Return the (X, Y) coordinate for the center point of the cell that contains the specified text.  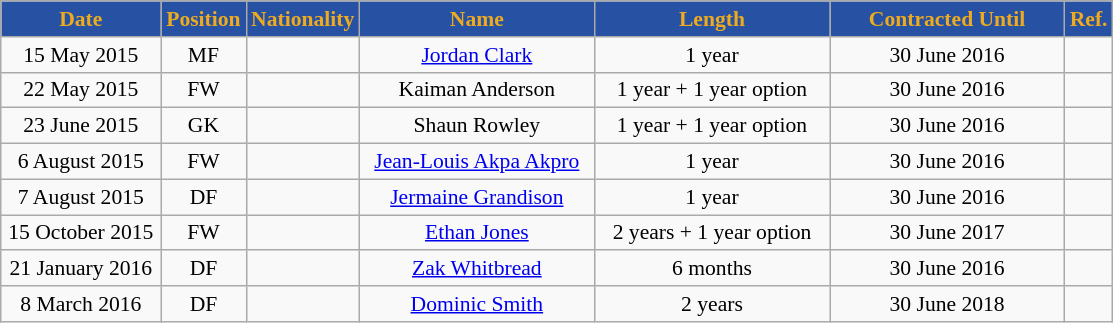
15 May 2015 (81, 55)
Ref. (1089, 19)
6 August 2015 (81, 162)
30 June 2018 (948, 304)
30 June 2017 (948, 233)
Name (476, 19)
Nationality (302, 19)
Jean-Louis Akpa Akpro (476, 162)
Length (712, 19)
8 March 2016 (81, 304)
GK (204, 126)
7 August 2015 (81, 197)
Contracted Until (948, 19)
Zak Whitbread (476, 269)
Jordan Clark (476, 55)
Ethan Jones (476, 233)
Dominic Smith (476, 304)
Date (81, 19)
Shaun Rowley (476, 126)
6 months (712, 269)
Position (204, 19)
Jermaine Grandison (476, 197)
21 January 2016 (81, 269)
Kaiman Anderson (476, 90)
23 June 2015 (81, 126)
2 years (712, 304)
2 years + 1 year option (712, 233)
15 October 2015 (81, 233)
22 May 2015 (81, 90)
MF (204, 55)
